Return [X, Y] of the center of cell containing provided text 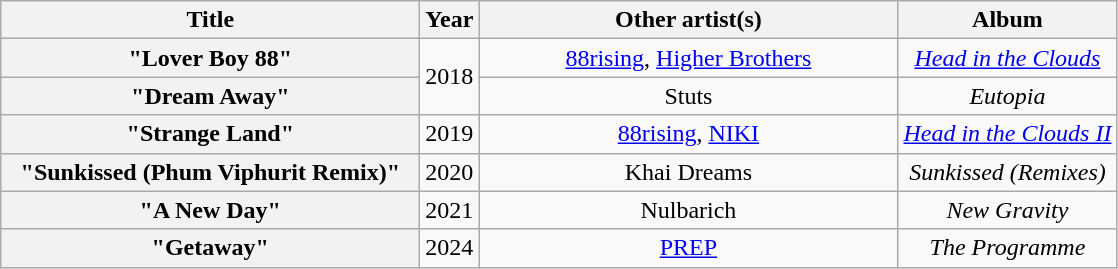
Khai Dreams [688, 172]
Eutopia [1008, 96]
Nulbarich [688, 210]
Title [210, 20]
Year [450, 20]
Sunkissed (Remixes) [1008, 172]
Album [1008, 20]
"A New Day" [210, 210]
PREP [688, 248]
2020 [450, 172]
"Dream Away" [210, 96]
2021 [450, 210]
"Getaway" [210, 248]
New Gravity [1008, 210]
2019 [450, 134]
Other artist(s) [688, 20]
Stuts [688, 96]
Head in the Clouds [1008, 58]
The Programme [1008, 248]
2018 [450, 77]
Head in the Clouds II [1008, 134]
2024 [450, 248]
"Lover Boy 88" [210, 58]
"Strange Land" [210, 134]
88rising, Higher Brothers [688, 58]
"Sunkissed (Phum Viphurit Remix)" [210, 172]
88rising, NIKI [688, 134]
